Determine the (x, y) coordinate at the center of the cell enclosing the given text.  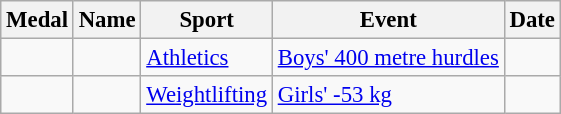
Event (388, 20)
Athletics (207, 58)
Girls' -53 kg (388, 95)
Date (532, 20)
Medal (38, 20)
Sport (207, 20)
Name (107, 20)
Boys' 400 metre hurdles (388, 58)
Weightlifting (207, 95)
